Pinpoint the cell where the given text exists, returning its [X, Y] midpoint coordinate. 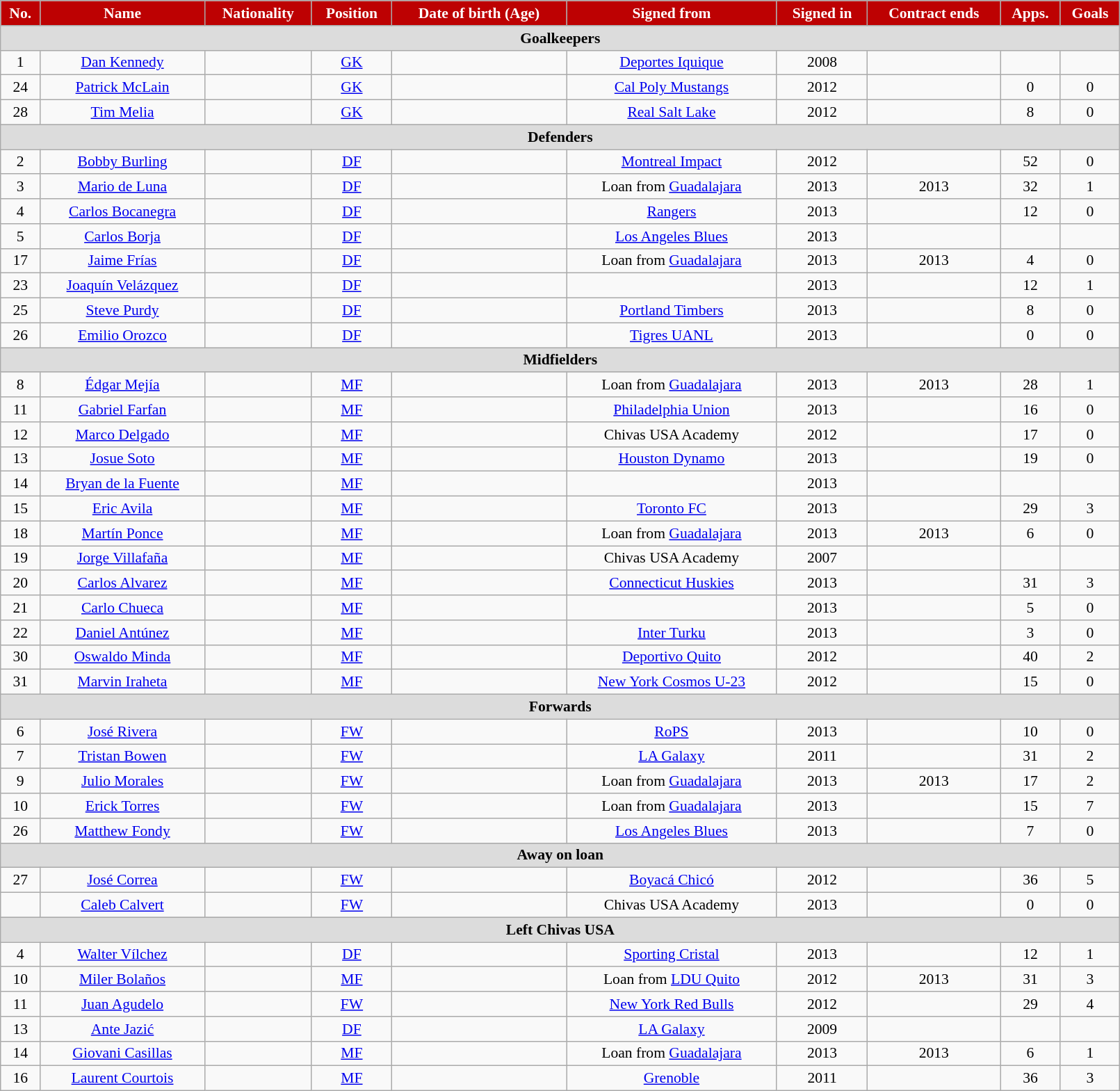
No. [21, 13]
Carlos Bocanegra [122, 211]
Julio Morales [122, 782]
New York Cosmos U-23 [672, 682]
Houston Dynamo [672, 459]
RoPS [672, 732]
2009 [822, 1029]
Cal Poly Mustangs [672, 88]
24 [21, 88]
Sporting Cristal [672, 955]
18 [21, 533]
Carlos Alvarez [122, 583]
Tristan Bowen [122, 757]
Joaquín Velázquez [122, 286]
Portland Timbers [672, 311]
27 [21, 880]
Apps. [1030, 13]
Left Chivas USA [560, 930]
30 [21, 657]
Connecticut Huskies [672, 583]
Dan Kennedy [122, 63]
Rangers [672, 211]
Position [352, 13]
Away on loan [560, 855]
Nationality [258, 13]
Name [122, 13]
40 [1030, 657]
Goals [1090, 13]
Marvin Iraheta [122, 682]
Signed in [822, 13]
22 [21, 633]
Emilio Orozco [122, 335]
José Rivera [122, 732]
Defenders [560, 137]
9 [21, 782]
20 [21, 583]
Laurent Courtois [122, 1078]
52 [1030, 162]
Deportes Iquique [672, 63]
Real Salt Lake [672, 113]
Loan from LDU Quito [672, 980]
Carlo Chueca [122, 608]
23 [21, 286]
New York Red Bulls [672, 1004]
Josue Soto [122, 459]
Jaime Frías [122, 261]
Édgar Mejía [122, 385]
32 [1030, 187]
Daniel Antúnez [122, 633]
José Correa [122, 880]
Ante Jazić [122, 1029]
Carlos Borja [122, 236]
Steve Purdy [122, 311]
Signed from [672, 13]
Tim Melia [122, 113]
Miler Bolaños [122, 980]
Montreal Impact [672, 162]
Oswaldo Minda [122, 657]
Goalkeepers [560, 38]
Philadelphia Union [672, 410]
Toronto FC [672, 509]
Contract ends [934, 13]
21 [21, 608]
Matthew Fondy [122, 831]
Midfielders [560, 360]
Grenoble [672, 1078]
Inter Turku [672, 633]
Bryan de la Fuente [122, 484]
Caleb Calvert [122, 905]
Giovani Casillas [122, 1053]
Date of birth (Age) [478, 13]
Gabriel Farfan [122, 410]
2007 [822, 558]
Tigres UANL [672, 335]
Juan Agudelo [122, 1004]
2008 [822, 63]
Jorge Villafaña [122, 558]
Erick Torres [122, 806]
Bobby Burling [122, 162]
Eric Avila [122, 509]
Boyacá Chicó [672, 880]
Marco Delgado [122, 435]
Mario de Luna [122, 187]
Forwards [560, 707]
Deportivo Quito [672, 657]
25 [21, 311]
Martín Ponce [122, 533]
Walter Vílchez [122, 955]
Patrick McLain [122, 88]
